Provide the (X, Y) coordinate of the cell's center where the given text is located.  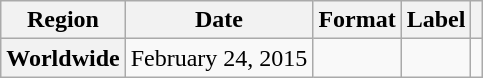
Label (436, 20)
Region (63, 20)
February 24, 2015 (219, 58)
Format (357, 20)
Worldwide (63, 58)
Date (219, 20)
